Output the (x, y) coordinate of the center of the cell containing the given text.  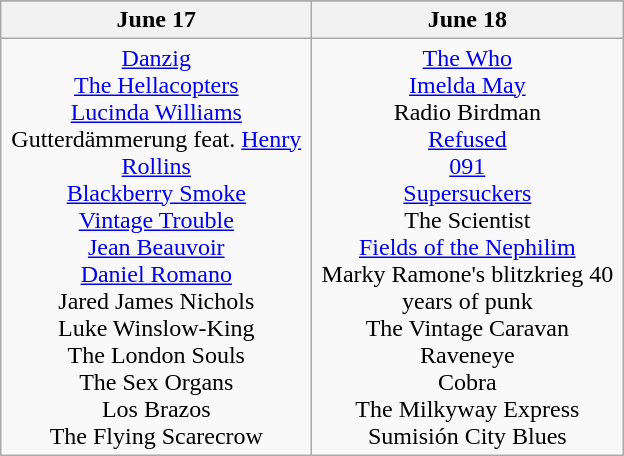
June 18 (468, 20)
June 17 (156, 20)
